Detect which cell encompasses the target text, then output its [X, Y] center coordinate. 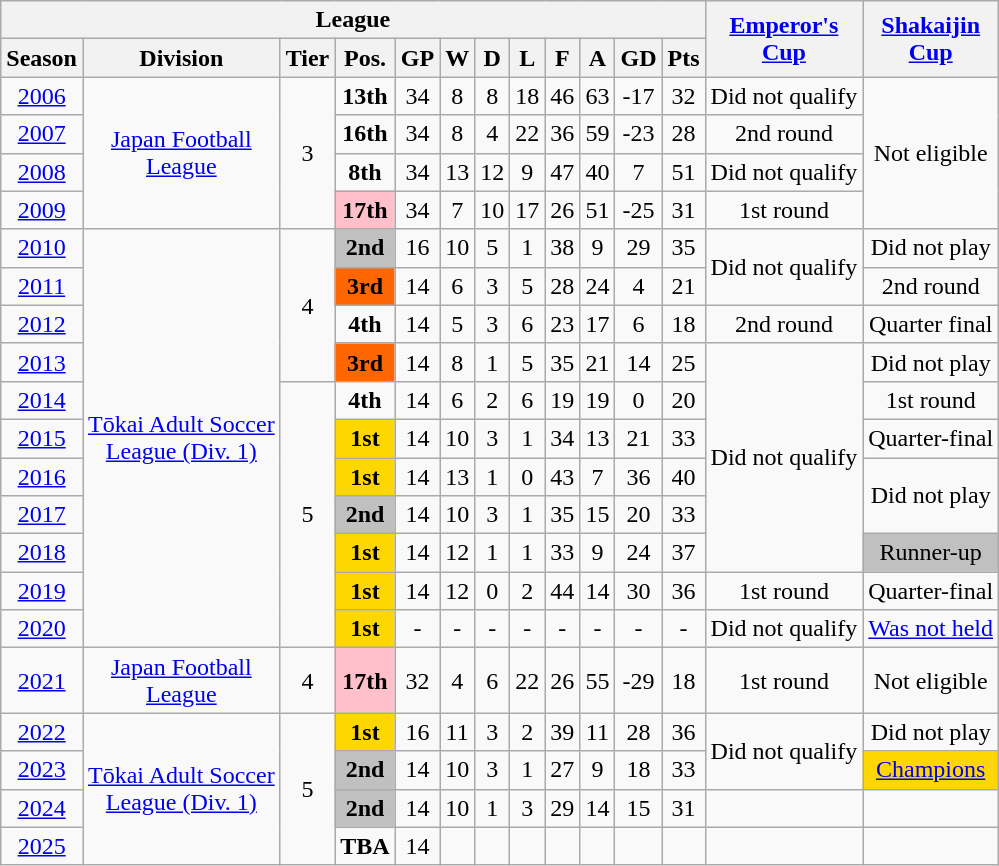
Season [42, 58]
-17 [638, 96]
2025 [42, 846]
44 [562, 591]
47 [562, 172]
GP [417, 58]
2020 [42, 629]
13th [365, 96]
-25 [638, 210]
46 [562, 96]
2016 [42, 477]
-29 [638, 680]
2014 [42, 400]
2010 [42, 248]
43 [562, 477]
2015 [42, 438]
2011 [42, 286]
Pos. [365, 58]
ShakaijinCup [931, 39]
A [598, 58]
Quarter final [931, 324]
GD [638, 58]
38 [562, 248]
Pts [684, 58]
Was not held [931, 629]
-23 [638, 134]
63 [598, 96]
59 [598, 134]
2013 [42, 362]
2007 [42, 134]
Tier [308, 58]
F [562, 58]
55 [598, 680]
8th [365, 172]
L [528, 58]
Champions [931, 770]
39 [562, 732]
37 [684, 553]
Runner-up [931, 553]
League [353, 20]
25 [684, 362]
2008 [42, 172]
2012 [42, 324]
2021 [42, 680]
2018 [42, 553]
2006 [42, 96]
2009 [42, 210]
30 [638, 591]
2023 [42, 770]
2019 [42, 591]
2022 [42, 732]
Emperor'sCup [784, 39]
23 [562, 324]
16th [365, 134]
Division [181, 58]
2024 [42, 808]
TBA [365, 846]
27 [562, 770]
2017 [42, 515]
D [492, 58]
W [458, 58]
